Provide the [x, y] coordinate of the cell's center where the given text is located.  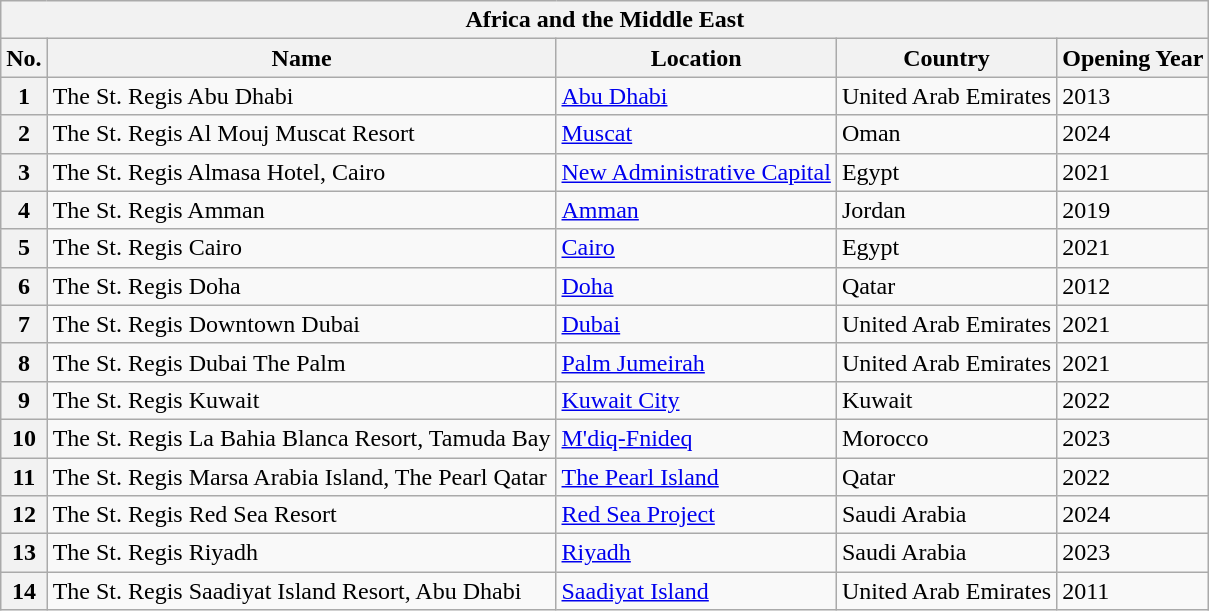
6 [24, 286]
The St. Regis Amman [302, 210]
Location [696, 58]
The St. Regis Doha [302, 286]
The St. Regis Almasa Hotel, Cairo [302, 172]
1 [24, 96]
The St. Regis Dubai The Palm [302, 362]
4 [24, 210]
9 [24, 400]
12 [24, 515]
Red Sea Project [696, 515]
Saadiyat Island [696, 591]
The St. Regis Saadiyat Island Resort, Abu Dhabi [302, 591]
The St. Regis Cairo [302, 248]
5 [24, 248]
7 [24, 324]
2019 [1133, 210]
Name [302, 58]
The St. Regis Marsa Arabia Island, The Pearl Qatar [302, 477]
The St. Regis Abu Dhabi [302, 96]
Kuwait [946, 400]
The St. Regis Kuwait [302, 400]
Riyadh [696, 553]
2012 [1133, 286]
11 [24, 477]
The St. Regis Riyadh [302, 553]
Africa and the Middle East [605, 20]
New Administrative Capital [696, 172]
2 [24, 134]
2013 [1133, 96]
The St. Regis Downtown Dubai [302, 324]
Morocco [946, 438]
Doha [696, 286]
14 [24, 591]
3 [24, 172]
10 [24, 438]
The Pearl Island [696, 477]
Amman [696, 210]
Palm Jumeirah [696, 362]
Cairo [696, 248]
Abu Dhabi [696, 96]
M'diq-Fnideq [696, 438]
Oman [946, 134]
13 [24, 553]
Country [946, 58]
Dubai [696, 324]
No. [24, 58]
Kuwait City [696, 400]
The St. Regis La Bahia Blanca Resort, Tamuda Bay [302, 438]
Jordan [946, 210]
Opening Year [1133, 58]
Muscat [696, 134]
The St. Regis Al Mouj Muscat Resort [302, 134]
2011 [1133, 591]
The St. Regis Red Sea Resort [302, 515]
8 [24, 362]
